Find where the given text appears and provide that cell's center as [X, Y] coordinate. 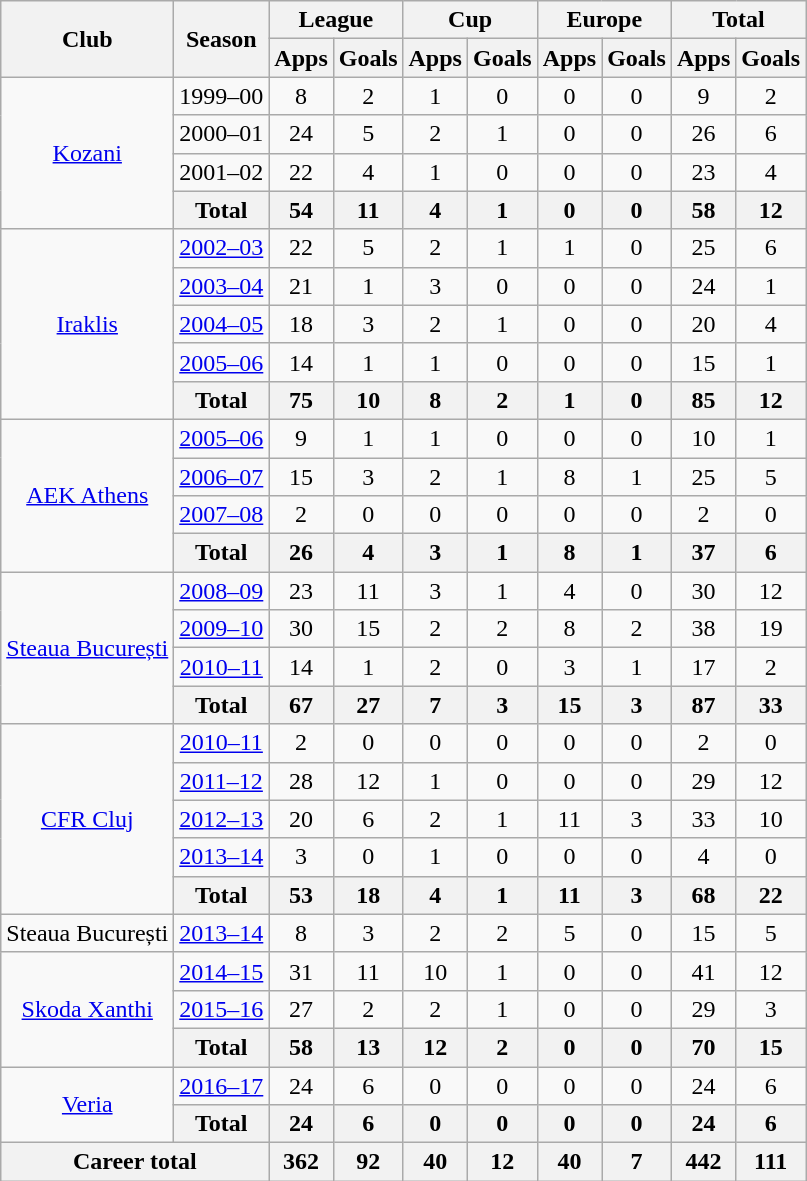
2016–17 [222, 1085]
2015–16 [222, 1009]
2001–02 [222, 172]
League [336, 20]
442 [703, 1162]
85 [703, 400]
1999–00 [222, 96]
38 [703, 629]
21 [301, 286]
92 [368, 1162]
2004–05 [222, 324]
AEK Athens [88, 495]
28 [301, 781]
Cup [470, 20]
13 [368, 1047]
Season [222, 39]
2006–07 [222, 477]
2008–09 [222, 591]
75 [301, 400]
2014–15 [222, 971]
67 [301, 705]
31 [301, 971]
Europe [604, 20]
41 [703, 971]
CFR Cluj [88, 819]
2007–08 [222, 515]
Veria [88, 1104]
2009–10 [222, 629]
2000–01 [222, 134]
2012–13 [222, 819]
111 [771, 1162]
54 [301, 210]
87 [703, 705]
19 [771, 629]
Career total [135, 1162]
Kozani [88, 153]
Skoda Xanthi [88, 1009]
68 [703, 895]
53 [301, 895]
37 [703, 553]
70 [703, 1047]
2002–03 [222, 248]
2003–04 [222, 286]
Club [88, 39]
2011–12 [222, 781]
17 [703, 667]
362 [301, 1162]
Iraklis [88, 324]
